Output the [x, y] coordinate of the center of the cell containing the given text.  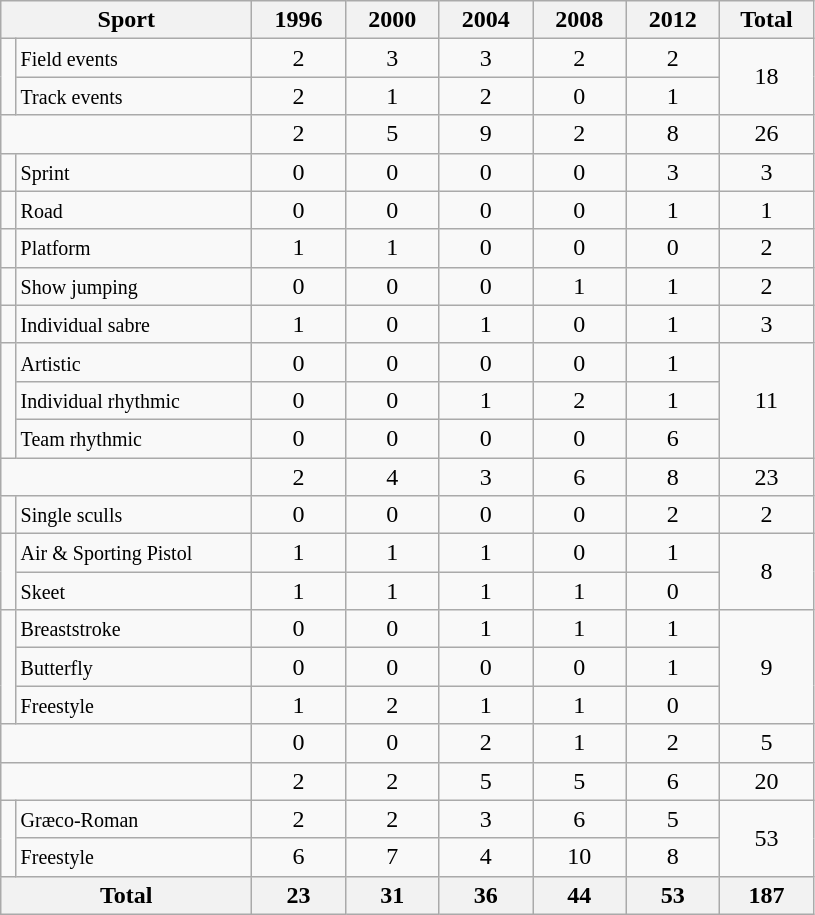
20 [767, 781]
Field events [134, 58]
Artistic [134, 362]
18 [767, 77]
Track events [134, 96]
Individual rhythmic [134, 400]
2012 [673, 20]
Butterfly [134, 667]
Platform [134, 248]
187 [767, 895]
Air & Sporting Pistol [134, 553]
Breaststroke [134, 629]
Single sculls [134, 515]
Individual sabre [134, 324]
7 [392, 857]
2000 [392, 20]
2008 [579, 20]
1996 [299, 20]
Sprint [134, 172]
26 [767, 134]
Græco-Roman [134, 819]
10 [579, 857]
2004 [486, 20]
11 [767, 400]
31 [392, 895]
Skeet [134, 591]
Show jumping [134, 286]
Sport [126, 20]
Team rhythmic [134, 438]
44 [579, 895]
36 [486, 895]
Road [134, 210]
